Extract the [x, y] coordinate from the center of the cell holding the provided text.  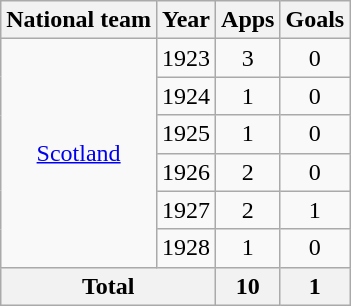
Scotland [79, 153]
National team [79, 20]
1923 [186, 58]
Total [108, 286]
Year [186, 20]
3 [248, 58]
1925 [186, 134]
1927 [186, 210]
1928 [186, 248]
Apps [248, 20]
10 [248, 286]
1924 [186, 96]
Goals [315, 20]
1926 [186, 172]
